Detect which cell encompasses the target text, then output its (X, Y) center coordinate. 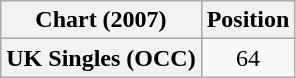
64 (248, 58)
Chart (2007) (101, 20)
Position (248, 20)
UK Singles (OCC) (101, 58)
